For the text-containing cell, return its midpoint in [X, Y] coordinate format. 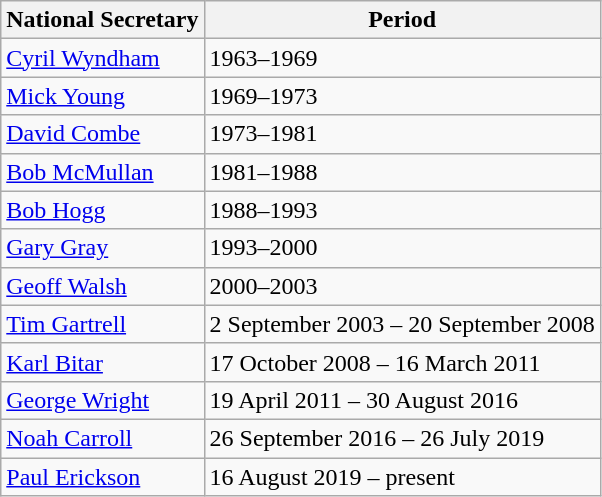
1973–1981 [402, 134]
1988–1993 [402, 210]
George Wright [102, 400]
2 September 2003 – 20 September 2008 [402, 324]
Paul Erickson [102, 477]
Karl Bitar [102, 362]
1963–1969 [402, 58]
David Combe [102, 134]
Geoff Walsh [102, 286]
1969–1973 [402, 96]
Tim Gartrell [102, 324]
Cyril Wyndham [102, 58]
Period [402, 20]
Noah Carroll [102, 438]
1993–2000 [402, 248]
Mick Young [102, 96]
Bob Hogg [102, 210]
17 October 2008 – 16 March 2011 [402, 362]
26 September 2016 – 26 July 2019 [402, 438]
19 April 2011 – 30 August 2016 [402, 400]
16 August 2019 – present [402, 477]
1981–1988 [402, 172]
National Secretary [102, 20]
2000–2003 [402, 286]
Gary Gray [102, 248]
Bob McMullan [102, 172]
